Pinpoint the cell where the given text exists, returning its [X, Y] midpoint coordinate. 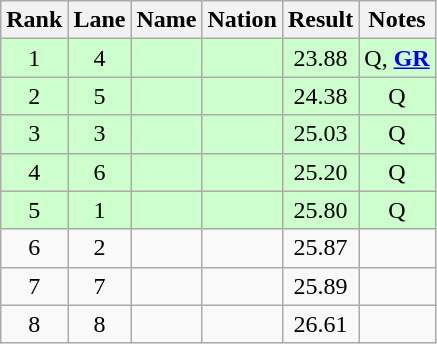
25.03 [320, 134]
Rank [34, 20]
Name [166, 20]
Result [320, 20]
25.80 [320, 210]
25.20 [320, 172]
25.87 [320, 248]
24.38 [320, 96]
Nation [242, 20]
Q, GR [397, 58]
25.89 [320, 286]
Lane [100, 20]
26.61 [320, 324]
Notes [397, 20]
23.88 [320, 58]
